Extract the [x, y] coordinate from the center of the cell holding the provided text.  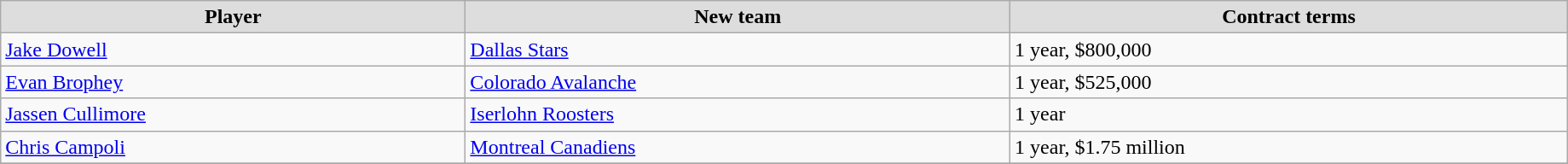
1 year, $800,000 [1289, 50]
Colorado Avalanche [738, 82]
Jassen Cullimore [234, 114]
Montreal Canadiens [738, 147]
Jake Dowell [234, 50]
Iserlohn Roosters [738, 114]
Evan Brophey [234, 82]
1 year, $525,000 [1289, 82]
Player [234, 17]
Contract terms [1289, 17]
1 year, $1.75 million [1289, 147]
Chris Campoli [234, 147]
Dallas Stars [738, 50]
New team [738, 17]
1 year [1289, 114]
